Pinpoint the cell where the given text exists, returning its [x, y] midpoint coordinate. 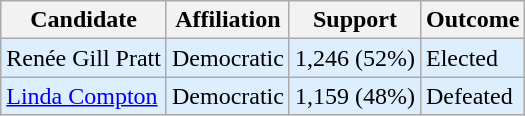
Support [354, 20]
Linda Compton [84, 96]
Affiliation [228, 20]
1,159 (48%) [354, 96]
Outcome [472, 20]
Candidate [84, 20]
Renée Gill Pratt [84, 58]
Elected [472, 58]
1,246 (52%) [354, 58]
Defeated [472, 96]
